Pinpoint the cell where the given text exists, returning its (X, Y) midpoint coordinate. 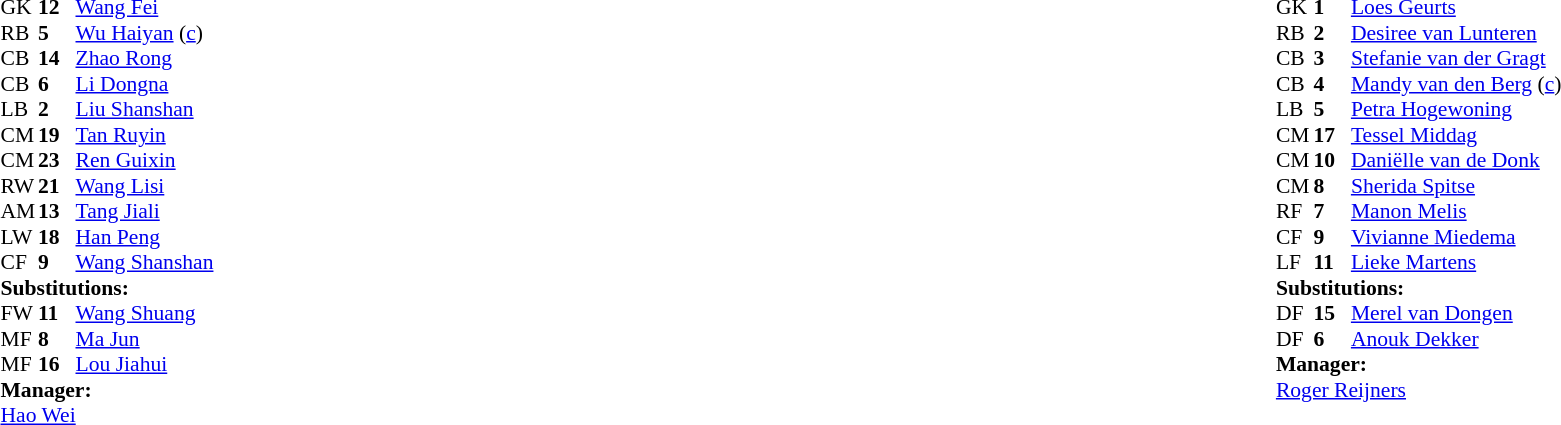
Tang Jiali (145, 211)
Li Dongna (145, 84)
LW (19, 237)
13 (57, 211)
Zhao Rong (145, 59)
Ma Jun (145, 339)
Wu Haiyan (c) (145, 33)
RW (19, 186)
21 (57, 186)
15 (1332, 313)
19 (57, 135)
18 (57, 237)
Wang Shuang (145, 313)
14 (57, 59)
FW (19, 313)
Han Peng (145, 237)
Liu Shanshan (145, 109)
Tan Ruyin (145, 135)
Manager: (106, 390)
23 (57, 161)
7 (1332, 211)
3 (1332, 59)
Wang Lisi (145, 186)
16 (57, 365)
RF (1295, 211)
AM (19, 211)
Lou Jiahui (145, 365)
17 (1332, 135)
Substitutions: (106, 288)
LF (1295, 263)
Wang Shanshan (145, 263)
Ren Guixin (145, 161)
10 (1332, 161)
4 (1332, 84)
